For the text-containing cell, return its midpoint in (x, y) coordinate format. 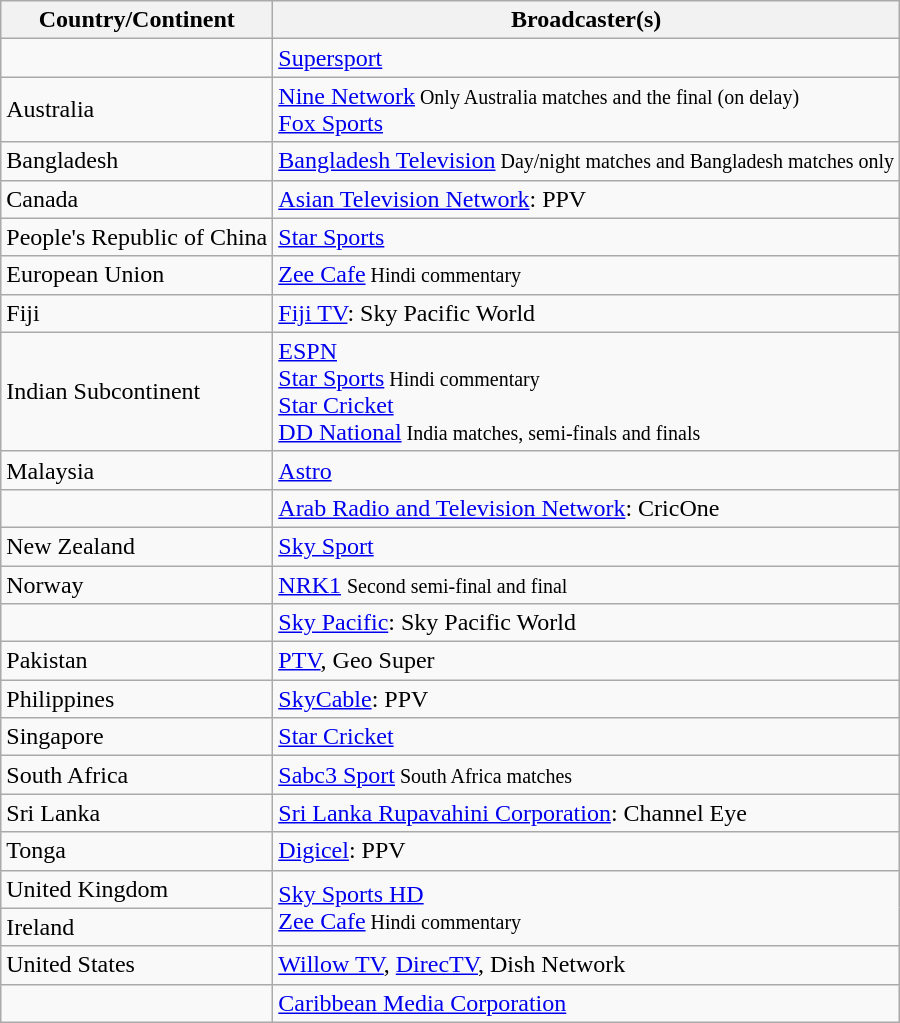
Australia (137, 110)
ESPNStar Sports Hindi commentary Star Cricket DD National India matches, semi-finals and finals (586, 392)
Philippines (137, 699)
PTV, Geo Super (586, 661)
Nine Network Only Australia matches and the final (on delay)Fox Sports (586, 110)
Fiji (137, 313)
Asian Television Network: PPV (586, 199)
Bangladesh Television Day/night matches and Bangladesh matches only (586, 161)
Caribbean Media Corporation (586, 1003)
Willow TV, DirecTV, Dish Network (586, 965)
NRK1 Second semi-final and final (586, 585)
Arab Radio and Television Network: CricOne (586, 508)
Country/Continent (137, 20)
Sky Sports HDZee Cafe Hindi commentary (586, 908)
Canada (137, 199)
Supersport (586, 58)
SkyCable: PPV (586, 699)
Digicel: PPV (586, 851)
Fiji TV: Sky Pacific World (586, 313)
Pakistan (137, 661)
People's Republic of China (137, 237)
European Union (137, 275)
Astro (586, 470)
Sri Lanka (137, 813)
Ireland (137, 927)
Star Sports (586, 237)
Sky Sport (586, 546)
New Zealand (137, 546)
Norway (137, 585)
Zee Cafe Hindi commentary (586, 275)
South Africa (137, 775)
Bangladesh (137, 161)
Singapore (137, 737)
Malaysia (137, 470)
Sky Pacific: Sky Pacific World (586, 623)
Star Cricket (586, 737)
Sri Lanka Rupavahini Corporation: Channel Eye (586, 813)
Indian Subcontinent (137, 392)
Tonga (137, 851)
United Kingdom (137, 889)
Broadcaster(s) (586, 20)
United States (137, 965)
Sabc3 Sport South Africa matches (586, 775)
